For the text-containing cell, return its midpoint in [X, Y] coordinate format. 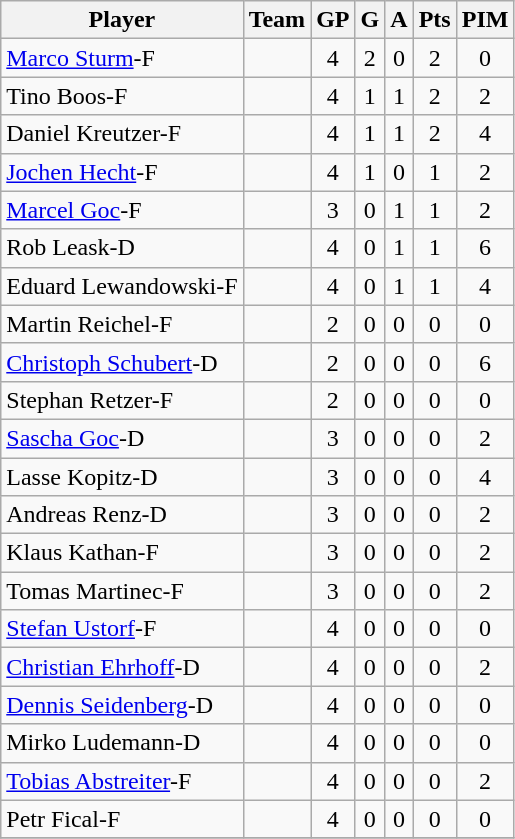
Daniel Kreutzer-F [122, 134]
Marcel Goc-F [122, 210]
Klaus Kathan-F [122, 553]
Stefan Ustorf-F [122, 629]
Pts [434, 20]
Andreas Renz-D [122, 515]
Player [122, 20]
Eduard Lewandowski-F [122, 286]
Stephan Retzer-F [122, 400]
Sascha Goc-D [122, 438]
Christoph Schubert-D [122, 362]
Tomas Martinec-F [122, 591]
GP [333, 20]
Christian Ehrhoff-D [122, 667]
Jochen Hecht-F [122, 172]
G [370, 20]
Rob Leask-D [122, 248]
Team [277, 20]
Martin Reichel-F [122, 324]
A [399, 20]
Dennis Seidenberg-D [122, 705]
Marco Sturm-F [122, 58]
Petr Fical-F [122, 819]
Mirko Ludemann-D [122, 743]
PIM [485, 20]
Lasse Kopitz-D [122, 477]
Tino Boos-F [122, 96]
Tobias Abstreiter-F [122, 781]
